Output the [X, Y] coordinate of the center of the cell containing the given text.  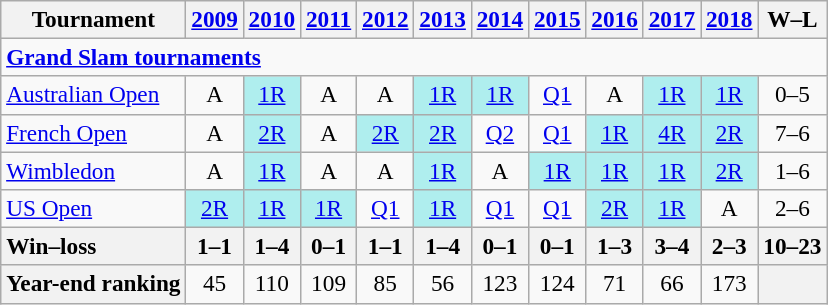
W–L [792, 19]
0–5 [792, 95]
2015 [558, 19]
2018 [730, 19]
7–6 [792, 133]
109 [329, 284]
3–4 [672, 246]
1–3 [614, 246]
2013 [442, 19]
66 [672, 284]
45 [214, 284]
2016 [614, 19]
2014 [500, 19]
US Open [94, 208]
123 [500, 284]
Grand Slam tournaments [414, 57]
Australian Open [94, 95]
Q2 [500, 133]
2–3 [730, 246]
2010 [272, 19]
2009 [214, 19]
2011 [329, 19]
85 [386, 284]
10–23 [792, 246]
2012 [386, 19]
1–6 [792, 170]
2017 [672, 19]
French Open [94, 133]
56 [442, 284]
110 [272, 284]
2–6 [792, 208]
124 [558, 284]
71 [614, 284]
Year-end ranking [94, 284]
Wimbledon [94, 170]
4R [672, 133]
Tournament [94, 19]
Win–loss [94, 246]
173 [730, 284]
